Extract the [x, y] coordinate from the center of the cell holding the provided text.  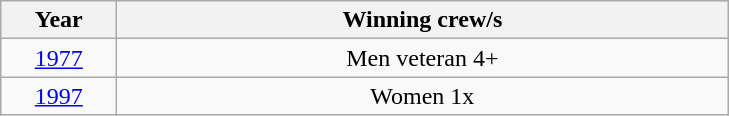
Year [59, 20]
1997 [59, 96]
Men veteran 4+ [422, 58]
Winning crew/s [422, 20]
Women 1x [422, 96]
1977 [59, 58]
